Return the (x, y) coordinate for the center point of the cell that contains the specified text.  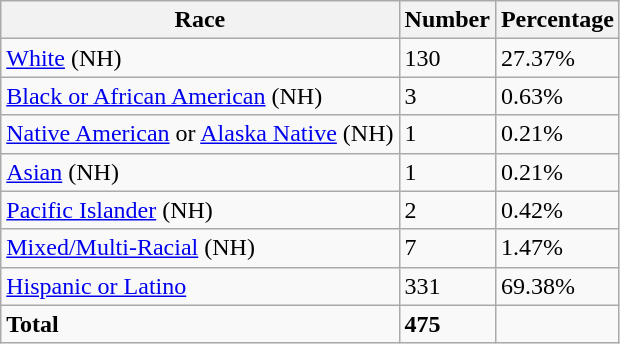
Race (200, 20)
Total (200, 324)
69.38% (557, 286)
Native American or Alaska Native (NH) (200, 134)
7 (447, 248)
White (NH) (200, 58)
130 (447, 58)
Black or African American (NH) (200, 96)
0.63% (557, 96)
475 (447, 324)
Asian (NH) (200, 172)
Pacific Islander (NH) (200, 210)
2 (447, 210)
1.47% (557, 248)
0.42% (557, 210)
Number (447, 20)
Mixed/Multi-Racial (NH) (200, 248)
Hispanic or Latino (200, 286)
Percentage (557, 20)
3 (447, 96)
331 (447, 286)
27.37% (557, 58)
